Capture the cell that displays the provided text and extract its [X, Y] central coordinate. 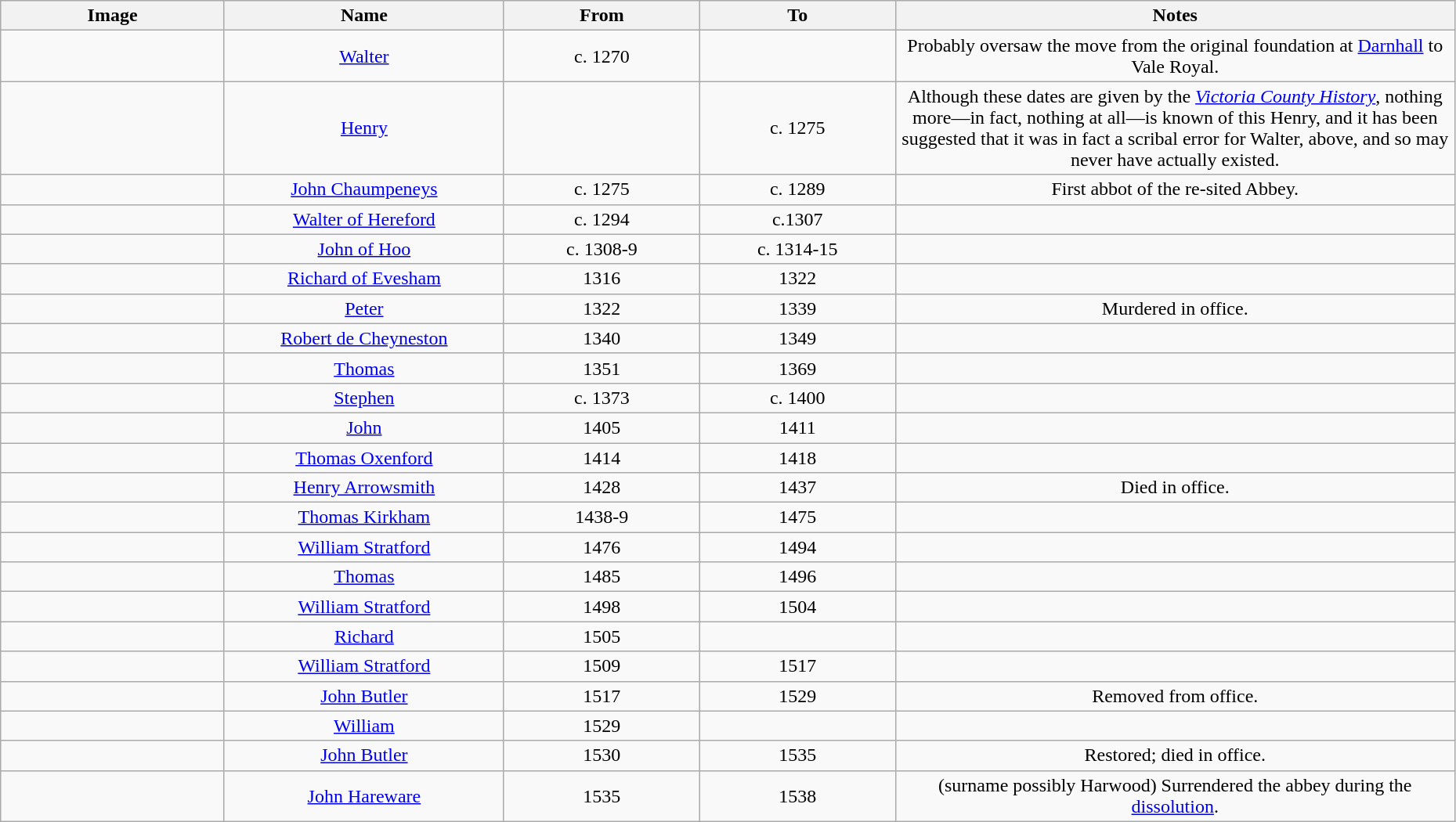
1475 [797, 517]
First abbot of the re-sited Abbey. [1175, 189]
Walter [363, 56]
Robert de Cheyneston [363, 338]
1509 [602, 666]
c. 1270 [602, 56]
Henry Arrowsmith [363, 488]
Peter [363, 308]
Richard [363, 636]
c. 1308-9 [602, 249]
Died in office. [1175, 488]
From [602, 16]
Removed from office. [1175, 696]
Murdered in office. [1175, 308]
1530 [602, 755]
Richard of Evesham [363, 279]
1504 [797, 607]
To [797, 16]
c. 1400 [797, 398]
Notes [1175, 16]
Thomas Kirkham [363, 517]
1485 [602, 577]
1340 [602, 338]
Thomas Oxenford [363, 458]
1428 [602, 488]
John Hareware [363, 795]
1316 [602, 279]
William [363, 726]
Restored; died in office. [1175, 755]
Probably oversaw the move from the original foundation at Darnhall to Vale Royal. [1175, 56]
1418 [797, 458]
c. 1314-15 [797, 249]
Name [363, 16]
Stephen [363, 398]
1496 [797, 577]
c. 1373 [602, 398]
John Chaumpeneys [363, 189]
1369 [797, 368]
1339 [797, 308]
1405 [602, 427]
1438-9 [602, 517]
1505 [602, 636]
1414 [602, 458]
1411 [797, 427]
1437 [797, 488]
1349 [797, 338]
1538 [797, 795]
1351 [602, 368]
(surname possibly Harwood) Surrendered the abbey during the dissolution. [1175, 795]
c. 1289 [797, 189]
John of Hoo [363, 249]
Image [113, 16]
Walter of Hereford [363, 219]
c.1307 [797, 219]
1498 [602, 607]
1476 [602, 547]
1494 [797, 547]
c. 1294 [602, 219]
Henry [363, 128]
John [363, 427]
